Locate the cell with the specified text and output its [x, y] center coordinate. 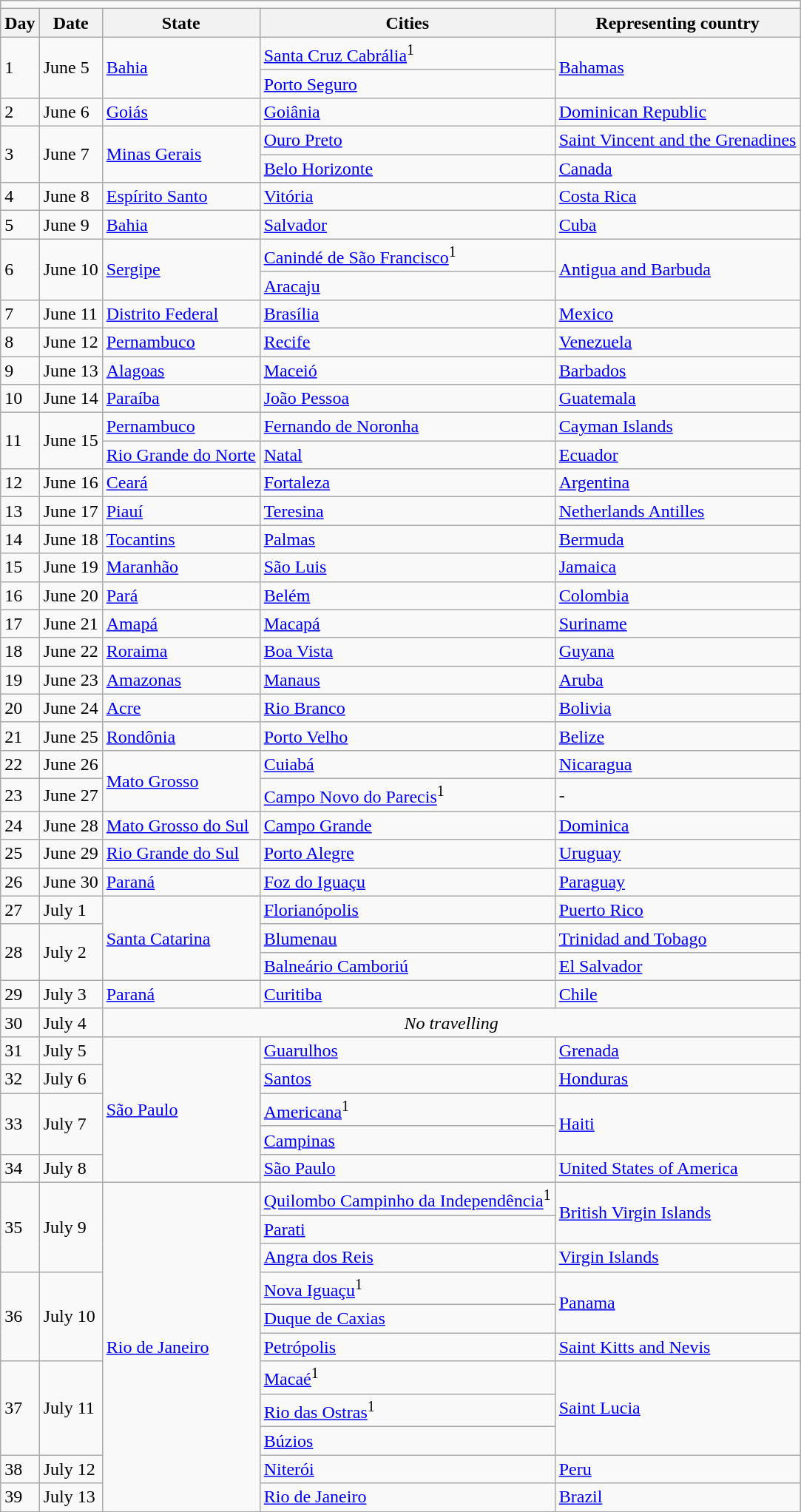
Angra dos Reis [407, 1258]
Goiânia [407, 112]
4 [20, 197]
Tocantins [180, 539]
18 [20, 652]
June 10 [71, 269]
United States of America [677, 1168]
July 12 [71, 1469]
Brazil [677, 1497]
19 [20, 680]
June 26 [71, 764]
July 10 [71, 1317]
June 16 [71, 483]
Bahamas [677, 68]
Nicaragua [677, 764]
Campinas [407, 1140]
Rio Branco [407, 708]
Acre [180, 708]
Santa Cruz Cabrália1 [407, 53]
10 [20, 399]
Pará [180, 595]
Paraíba [180, 399]
Salvador [407, 225]
22 [20, 764]
2 [20, 112]
Ouro Preto [407, 141]
British Virgin Islands [677, 1213]
Niterói [407, 1469]
June 19 [71, 567]
Recife [407, 342]
July 9 [71, 1226]
30 [20, 1022]
Uruguay [677, 854]
Vitória [407, 197]
Cities [407, 23]
June 21 [71, 624]
June 11 [71, 314]
31 [20, 1051]
June 22 [71, 652]
Santa Catarina [180, 938]
Netherlands Antilles [677, 511]
Canindé de São Francisco1 [407, 256]
Aruba [677, 680]
11 [20, 441]
July 11 [71, 1408]
Santos [407, 1079]
Blumenau [407, 938]
Mato Grosso do Sul [180, 826]
Teresina [407, 511]
June 20 [71, 595]
June 7 [71, 155]
El Salvador [677, 966]
June 13 [71, 371]
Grenada [677, 1051]
July 8 [71, 1168]
Maranhão [180, 567]
17 [20, 624]
Distrito Federal [180, 314]
21 [20, 736]
Ceará [180, 483]
Panama [677, 1302]
June 15 [71, 441]
Rondônia [180, 736]
Amazonas [180, 680]
June 27 [71, 794]
July 1 [71, 910]
June 9 [71, 225]
12 [20, 483]
28 [20, 952]
Nova Iguaçu1 [407, 1289]
Colombia [677, 595]
Espírito Santo [180, 197]
Venezuela [677, 342]
June 30 [71, 882]
29 [20, 994]
Puerto Rico [677, 910]
Dominican Republic [677, 112]
Macapá [407, 624]
Argentina [677, 483]
25 [20, 854]
Parati [407, 1229]
6 [20, 269]
July 6 [71, 1079]
Petrópolis [407, 1347]
Bolivia [677, 708]
Antigua and Barbuda [677, 269]
Manaus [407, 680]
June 5 [71, 68]
Cayman Islands [677, 427]
Amapá [180, 624]
Belo Horizonte [407, 169]
24 [20, 826]
João Pessoa [407, 399]
Mexico [677, 314]
Campo Novo do Parecis1 [407, 794]
Rio Grande do Norte [180, 455]
39 [20, 1497]
June 17 [71, 511]
July 7 [71, 1124]
Jamaica [677, 567]
Natal [407, 455]
Boa Vista [407, 652]
Fortaleza [407, 483]
State [180, 23]
Rio Grande do Sul [180, 854]
June 14 [71, 399]
Belize [677, 736]
Honduras [677, 1079]
Foz do Iguaçu [407, 882]
Quilombo Campinho da Independência1 [407, 1198]
35 [20, 1226]
July 3 [71, 994]
June 23 [71, 680]
15 [20, 567]
Porto Velho [407, 736]
Goiás [180, 112]
13 [20, 511]
23 [20, 794]
July 2 [71, 952]
June 24 [71, 708]
July 4 [71, 1022]
Canada [677, 169]
São Luis [407, 567]
Minas Gerais [180, 155]
Mato Grosso [180, 781]
34 [20, 1168]
5 [20, 225]
Búzios [407, 1441]
16 [20, 595]
Virgin Islands [677, 1258]
Guyana [677, 652]
Date [71, 23]
June 6 [71, 112]
26 [20, 882]
Cuiabá [407, 764]
Trinidad and Tobago [677, 938]
Saint Vincent and the Grenadines [677, 141]
Palmas [407, 539]
June 25 [71, 736]
38 [20, 1469]
Belém [407, 595]
Cuba [677, 225]
Suriname [677, 624]
June 29 [71, 854]
Sergipe [180, 269]
Paraguay [677, 882]
8 [20, 342]
No travelling [451, 1022]
Macaé1 [407, 1377]
33 [20, 1124]
Porto Alegre [407, 854]
June 28 [71, 826]
Curitiba [407, 994]
1 [20, 68]
32 [20, 1079]
- [677, 794]
June 18 [71, 539]
7 [20, 314]
27 [20, 910]
14 [20, 539]
9 [20, 371]
Piauí [180, 511]
Chile [677, 994]
Dominica [677, 826]
Representing country [677, 23]
Alagoas [180, 371]
Guatemala [677, 399]
Duque de Caxias [407, 1319]
Florianópolis [407, 910]
Ecuador [677, 455]
Guarulhos [407, 1051]
Saint Lucia [677, 1408]
Campo Grande [407, 826]
June 8 [71, 197]
July 13 [71, 1497]
3 [20, 155]
Saint Kitts and Nevis [677, 1347]
Fernando de Noronha [407, 427]
Porto Seguro [407, 84]
Roraima [180, 652]
36 [20, 1317]
Barbados [677, 371]
Haiti [677, 1124]
Aracaju [407, 286]
37 [20, 1408]
Brasília [407, 314]
June 12 [71, 342]
Maceió [407, 371]
Peru [677, 1469]
Costa Rica [677, 197]
Balneário Camboriú [407, 966]
Americana1 [407, 1110]
Bermuda [677, 539]
July 5 [71, 1051]
Day [20, 23]
Rio das Ostras1 [407, 1410]
20 [20, 708]
